Locate the cell with the specified text and output its [X, Y] center coordinate. 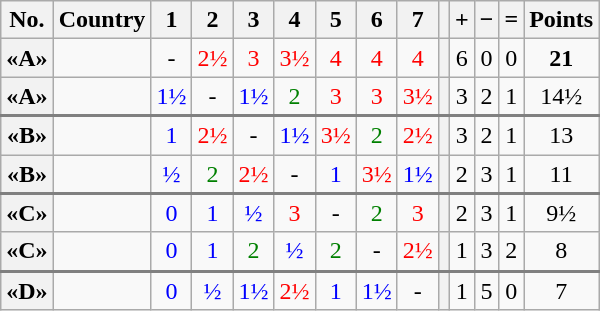
21 [562, 58]
+ [462, 20]
9½ [562, 212]
13 [562, 136]
= [512, 20]
Country [102, 20]
«D» [27, 290]
8 [562, 252]
Points [562, 20]
No. [27, 20]
11 [562, 174]
− [486, 20]
14½ [562, 96]
